Output the [X, Y] coordinate of the center of the cell containing the given text.  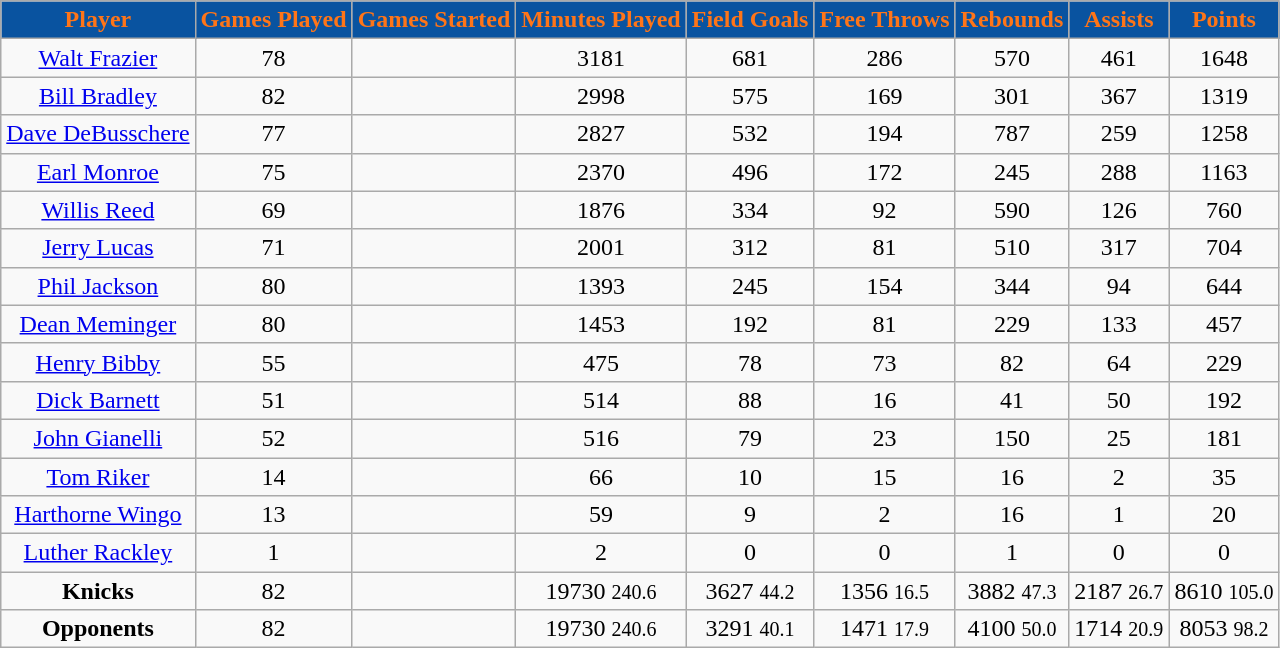
172 [884, 172]
2187 26.7 [1119, 591]
Games Played [274, 20]
681 [750, 58]
Harthorne Wingo [98, 515]
2370 [601, 172]
Walt Frazier [98, 58]
575 [750, 96]
1163 [1224, 172]
1393 [601, 286]
25 [1119, 438]
301 [1012, 96]
Phil Jackson [98, 286]
760 [1224, 210]
1453 [601, 324]
Minutes Played [601, 20]
514 [601, 400]
4100 50.0 [1012, 629]
461 [1119, 58]
8610 105.0 [1224, 591]
3181 [601, 58]
1258 [1224, 134]
20 [1224, 515]
51 [274, 400]
55 [274, 362]
41 [1012, 400]
154 [884, 286]
2827 [601, 134]
66 [601, 477]
334 [750, 210]
133 [1119, 324]
570 [1012, 58]
15 [884, 477]
50 [1119, 400]
Luther Rackley [98, 553]
475 [601, 362]
510 [1012, 248]
64 [1119, 362]
Assists [1119, 20]
Player [98, 20]
Free Throws [884, 20]
23 [884, 438]
13 [274, 515]
Dick Barnett [98, 400]
Field Goals [750, 20]
Dave DeBusschere [98, 134]
94 [1119, 286]
Bill Bradley [98, 96]
8053 98.2 [1224, 629]
79 [750, 438]
3627 44.2 [750, 591]
367 [1119, 96]
92 [884, 210]
312 [750, 248]
496 [750, 172]
704 [1224, 248]
88 [750, 400]
35 [1224, 477]
Willis Reed [98, 210]
259 [1119, 134]
Jerry Lucas [98, 248]
169 [884, 96]
150 [1012, 438]
457 [1224, 324]
1356 16.5 [884, 591]
532 [750, 134]
2998 [601, 96]
14 [274, 477]
288 [1119, 172]
59 [601, 515]
69 [274, 210]
Opponents [98, 629]
Dean Meminger [98, 324]
77 [274, 134]
181 [1224, 438]
317 [1119, 248]
3291 40.1 [750, 629]
1876 [601, 210]
Earl Monroe [98, 172]
Tom Riker [98, 477]
344 [1012, 286]
194 [884, 134]
Points [1224, 20]
Rebounds [1012, 20]
1714 20.9 [1119, 629]
1471 17.9 [884, 629]
52 [274, 438]
516 [601, 438]
10 [750, 477]
Knicks [98, 591]
Games Started [434, 20]
644 [1224, 286]
9 [750, 515]
John Gianelli [98, 438]
787 [1012, 134]
71 [274, 248]
75 [274, 172]
2001 [601, 248]
126 [1119, 210]
3882 47.3 [1012, 591]
Henry Bibby [98, 362]
1648 [1224, 58]
1319 [1224, 96]
286 [884, 58]
590 [1012, 210]
73 [884, 362]
